Output the (x, y) coordinate of the center of the cell containing the given text.  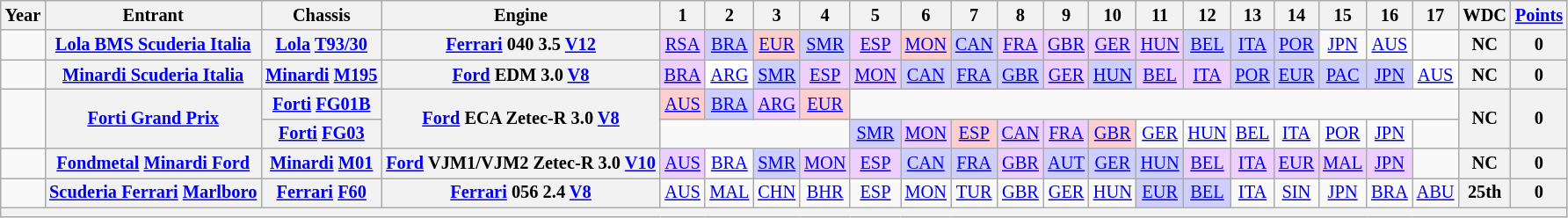
15 (1343, 15)
Ford ECA Zetec-R 3.0 V8 (520, 118)
9 (1066, 15)
Lola BMS Scuderia Italia (153, 45)
Minardi M01 (322, 163)
Minardi M195 (322, 75)
ABU (1436, 193)
RSA (683, 45)
Ford EDM 3.0 V8 (520, 75)
Engine (520, 15)
Ferrari F60 (322, 193)
6 (926, 15)
Points (1539, 15)
11 (1160, 15)
Ferrari 040 3.5 V12 (520, 45)
8 (1021, 15)
16 (1390, 15)
WDC (1485, 15)
Year (23, 15)
17 (1436, 15)
Ferrari 056 2.4 V8 (520, 193)
25th (1485, 193)
3 (777, 15)
Forti Grand Prix (153, 118)
Chassis (322, 15)
10 (1113, 15)
PAC (1343, 75)
SIN (1296, 193)
Forti FG03 (322, 134)
Minardi Scuderia Italia (153, 75)
Scuderia Ferrari Marlboro (153, 193)
14 (1296, 15)
Lola T93/30 (322, 45)
CHN (777, 193)
12 (1208, 15)
2 (730, 15)
AUT (1066, 163)
BHR (824, 193)
Forti FG01B (322, 104)
1 (683, 15)
Fondmetal Minardi Ford (153, 163)
7 (974, 15)
5 (875, 15)
Ford VJM1/VJM2 Zetec-R 3.0 V10 (520, 163)
13 (1252, 15)
TUR (974, 193)
4 (824, 15)
Entrant (153, 15)
